From the cell containing the given text, extract its center point as (x, y) coordinate. 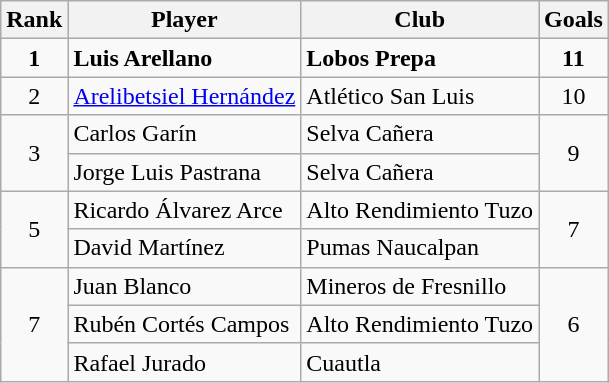
Rank (34, 20)
Jorge Luis Pastrana (184, 172)
Club (420, 20)
Goals (574, 20)
Cuautla (420, 362)
9 (574, 153)
10 (574, 96)
Carlos Garín (184, 134)
3 (34, 153)
Rubén Cortés Campos (184, 324)
Pumas Naucalpan (420, 248)
5 (34, 229)
Ricardo Álvarez Arce (184, 210)
Mineros de Fresnillo (420, 286)
Atlético San Luis (420, 96)
Rafael Jurado (184, 362)
Arelibetsiel Hernández (184, 96)
Player (184, 20)
Juan Blanco (184, 286)
1 (34, 58)
2 (34, 96)
Lobos Prepa (420, 58)
11 (574, 58)
Luis Arellano (184, 58)
David Martínez (184, 248)
6 (574, 324)
